For the text-containing cell, return its midpoint in [x, y] coordinate format. 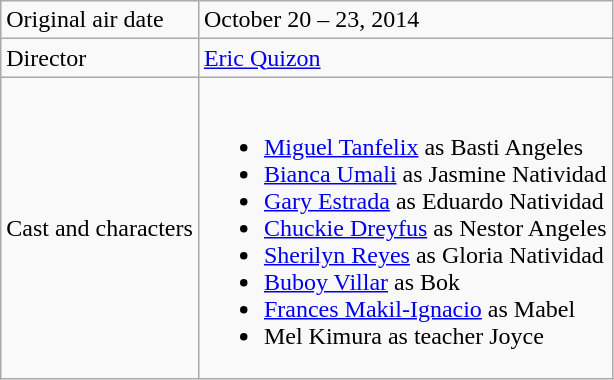
October 20 – 23, 2014 [405, 20]
Cast and characters [100, 228]
Director [100, 58]
Eric Quizon [405, 58]
Original air date [100, 20]
